Detect which cell encompasses the target text, then output its [x, y] center coordinate. 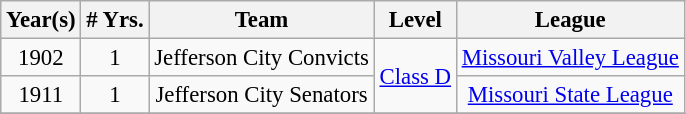
Jefferson City Convicts [262, 58]
Missouri State League [570, 95]
Year(s) [41, 20]
Class D [415, 76]
Level [415, 20]
League [570, 20]
1911 [41, 95]
Jefferson City Senators [262, 95]
Team [262, 20]
Missouri Valley League [570, 58]
1902 [41, 58]
# Yrs. [115, 20]
